Find where the given text appears and provide that cell's center as [x, y] coordinate. 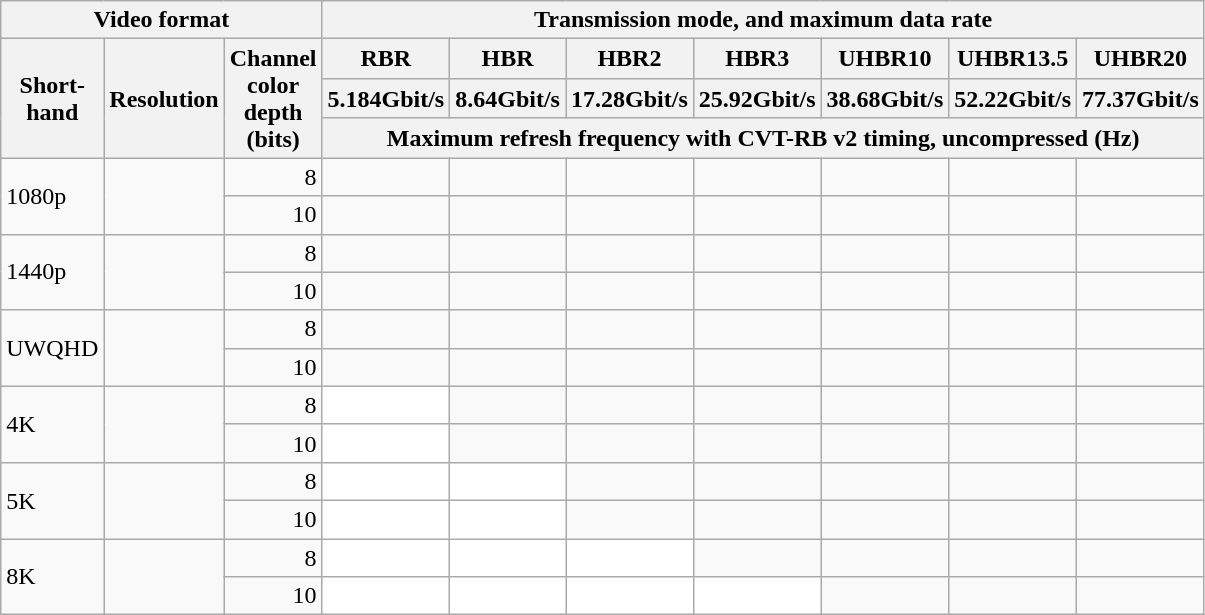
52.22Gbit/s [1013, 98]
8.64Gbit/s [508, 98]
HBR2 [630, 59]
Video format [162, 20]
5.184Gbit/s [386, 98]
1080p [52, 196]
1440p [52, 272]
Transmission mode, and maximum data rate [763, 20]
Short-hand [52, 98]
Maximum refresh frequency with CVT-RB v2 timing, uncompressed (Hz) [763, 138]
25.92Gbit/s [757, 98]
UHBR10 [885, 59]
HBR3 [757, 59]
38.68Gbit/s [885, 98]
77.37Gbit/s [1141, 98]
8K [52, 576]
5K [52, 500]
UWQHD [52, 348]
UHBR20 [1141, 59]
UHBR13.5 [1013, 59]
RBR [386, 59]
17.28Gbit/s [630, 98]
4K [52, 424]
Resolution [164, 98]
HBR [508, 59]
Channelcolordepth(bits) [273, 98]
